From the cell containing the given text, extract its center point as (x, y) coordinate. 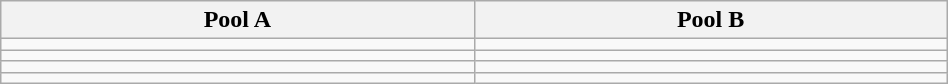
Pool B (710, 20)
Pool A (238, 20)
